Determine the (X, Y) coordinate at the center of the cell enclosing the given text.  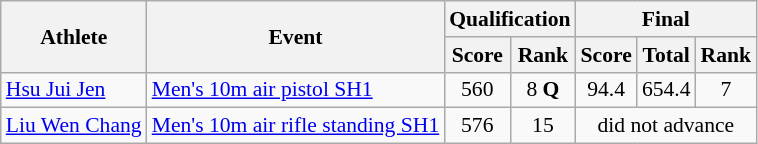
Final (666, 19)
Men's 10m air rifle standing SH1 (296, 126)
94.4 (606, 90)
560 (477, 90)
Total (666, 55)
8 Q (542, 90)
7 (726, 90)
Event (296, 36)
did not advance (666, 126)
654.4 (666, 90)
Men's 10m air pistol SH1 (296, 90)
Hsu Jui Jen (74, 90)
576 (477, 126)
Athlete (74, 36)
15 (542, 126)
Qualification (510, 19)
Liu Wen Chang (74, 126)
